Detect which cell encompasses the target text, then output its [x, y] center coordinate. 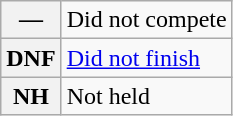
DNF [31, 58]
Did not compete [146, 20]
— [31, 20]
Did not finish [146, 58]
Not held [146, 96]
NH [31, 96]
